Extract the [X, Y] coordinate from the center of the cell holding the provided text.  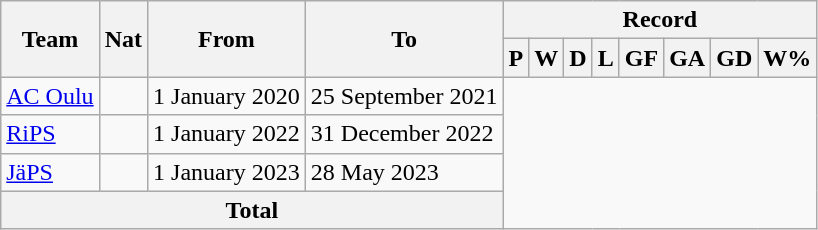
AC Oulu [50, 96]
1 January 2020 [227, 96]
1 January 2022 [227, 134]
To [404, 39]
Total [252, 210]
GF [641, 58]
P [516, 58]
GA [688, 58]
Nat [123, 39]
25 September 2021 [404, 96]
Record [660, 20]
RiPS [50, 134]
L [606, 58]
W [546, 58]
From [227, 39]
28 May 2023 [404, 172]
JäPS [50, 172]
31 December 2022 [404, 134]
GD [734, 58]
D [578, 58]
Team [50, 39]
W% [788, 58]
1 January 2023 [227, 172]
